Return [X, Y] of the center of cell containing provided text 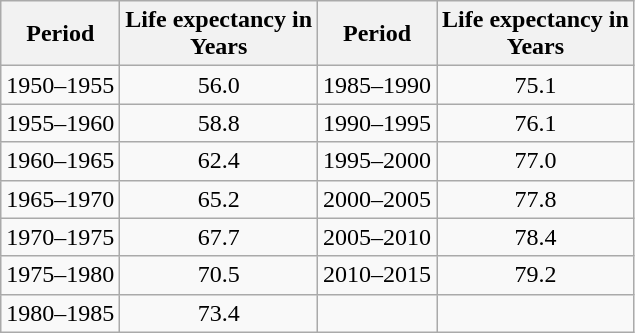
2000–2005 [378, 199]
2010–2015 [378, 275]
76.1 [536, 123]
67.7 [219, 237]
77.0 [536, 161]
65.2 [219, 199]
1995–2000 [378, 161]
1965–1970 [60, 199]
1985–1990 [378, 85]
78.4 [536, 237]
1960–1965 [60, 161]
79.2 [536, 275]
1975–1980 [60, 275]
1980–1985 [60, 313]
73.4 [219, 313]
75.1 [536, 85]
1955–1960 [60, 123]
62.4 [219, 161]
77.8 [536, 199]
56.0 [219, 85]
70.5 [219, 275]
1990–1995 [378, 123]
58.8 [219, 123]
1950–1955 [60, 85]
1970–1975 [60, 237]
2005–2010 [378, 237]
